Search for the cell housing the specified text and yield its (x, y) center coordinate. 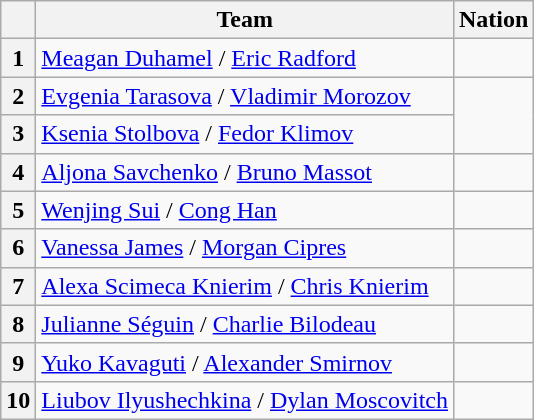
Alexa Scimeca Knierim / Chris Knierim (245, 286)
Meagan Duhamel / Eric Radford (245, 58)
Liubov Ilyushechkina / Dylan Moscovitch (245, 400)
10 (18, 400)
Yuko Kavaguti / Alexander Smirnov (245, 362)
3 (18, 134)
Julianne Séguin / Charlie Bilodeau (245, 324)
8 (18, 324)
Ksenia Stolbova / Fedor Klimov (245, 134)
Aljona Savchenko / Bruno Massot (245, 172)
Team (245, 20)
Wenjing Sui / Cong Han (245, 210)
5 (18, 210)
Nation (493, 20)
Vanessa James / Morgan Cipres (245, 248)
4 (18, 172)
1 (18, 58)
7 (18, 286)
9 (18, 362)
Evgenia Tarasova / Vladimir Morozov (245, 96)
6 (18, 248)
2 (18, 96)
